Detect which cell encompasses the target text, then output its [X, Y] center coordinate. 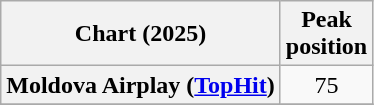
Moldova Airplay (TopHit) [141, 85]
Chart (2025) [141, 34]
75 [326, 85]
Peakposition [326, 34]
